Return (x, y) of the center of cell containing provided text 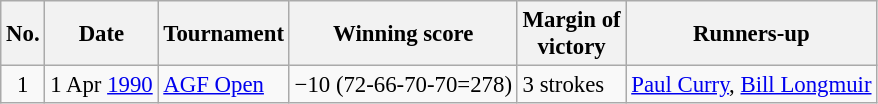
Winning score (403, 34)
1 Apr 1990 (102, 85)
3 strokes (572, 85)
1 (23, 85)
Tournament (224, 34)
Paul Curry, Bill Longmuir (752, 85)
Runners-up (752, 34)
−10 (72-66-70-70=278) (403, 85)
No. (23, 34)
Margin ofvictory (572, 34)
Date (102, 34)
AGF Open (224, 85)
